Search for the cell housing the specified text and yield its (x, y) center coordinate. 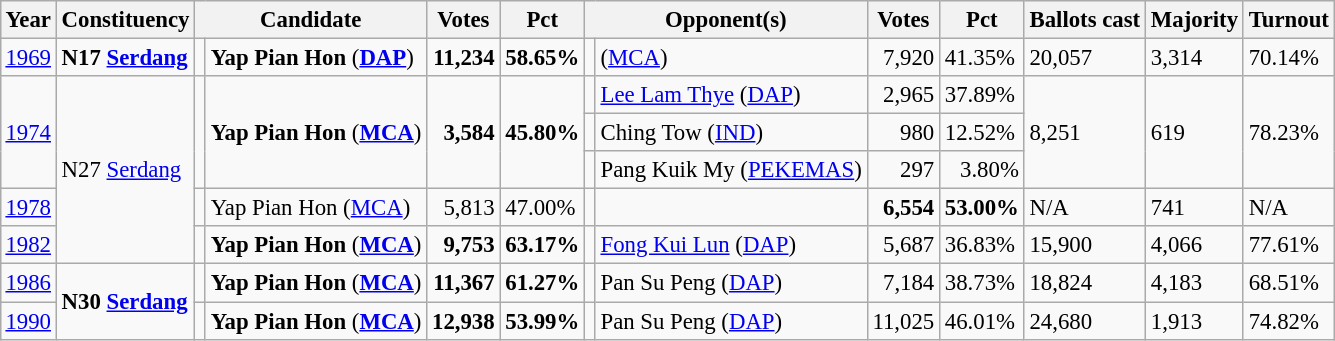
46.01% (982, 321)
Ballots cast (1084, 20)
1990 (28, 321)
63.17% (542, 245)
1,913 (1195, 321)
3.80% (982, 170)
619 (1195, 132)
8,251 (1084, 132)
36.83% (982, 245)
4,183 (1195, 283)
Turnout (1288, 20)
6,554 (903, 208)
61.27% (542, 283)
9,753 (464, 245)
N30 Serdang (125, 302)
5,687 (903, 245)
Opponent(s) (726, 20)
Pang Kuik My (PEKEMAS) (731, 170)
7,184 (903, 283)
1982 (28, 245)
37.89% (982, 95)
297 (903, 170)
5,813 (464, 208)
Lee Lam Thye (DAP) (731, 95)
58.65% (542, 57)
(MCA) (731, 57)
47.00% (542, 208)
11,025 (903, 321)
N27 Serdang (125, 170)
12,938 (464, 321)
1969 (28, 57)
3,314 (1195, 57)
1974 (28, 132)
70.14% (1288, 57)
7,920 (903, 57)
3,584 (464, 132)
2,965 (903, 95)
1978 (28, 208)
Ching Tow (IND) (731, 133)
11,234 (464, 57)
N17 Serdang (125, 57)
Year (28, 20)
1986 (28, 283)
68.51% (1288, 283)
4,066 (1195, 245)
Constituency (125, 20)
Fong Kui Lun (DAP) (731, 245)
15,900 (1084, 245)
741 (1195, 208)
45.80% (542, 132)
12.52% (982, 133)
20,057 (1084, 57)
24,680 (1084, 321)
53.00% (982, 208)
980 (903, 133)
38.73% (982, 283)
53.99% (542, 321)
77.61% (1288, 245)
41.35% (982, 57)
18,824 (1084, 283)
Candidate (311, 20)
78.23% (1288, 132)
Yap Pian Hon (DAP) (316, 57)
11,367 (464, 283)
Majority (1195, 20)
74.82% (1288, 321)
